From the cell containing the given text, extract its center point as (x, y) coordinate. 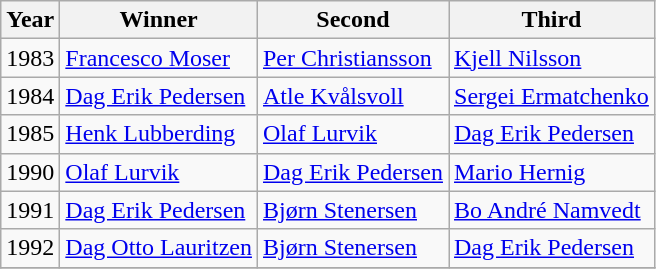
Winner (159, 20)
Third (551, 20)
1984 (30, 96)
1991 (30, 210)
Bo André Namvedt (551, 210)
1990 (30, 172)
Francesco Moser (159, 58)
Kjell Nilsson (551, 58)
Year (30, 20)
Mario Hernig (551, 172)
Sergei Ermatchenko (551, 96)
1985 (30, 134)
Henk Lubberding (159, 134)
Atle Kvålsvoll (352, 96)
1992 (30, 248)
Second (352, 20)
1983 (30, 58)
Per Christiansson (352, 58)
Dag Otto Lauritzen (159, 248)
